Determine the (X, Y) coordinate at the center of the cell enclosing the given text.  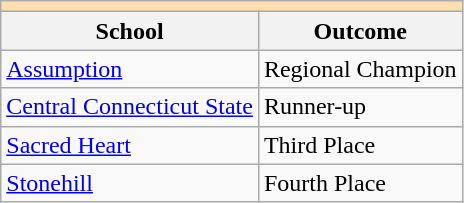
Regional Champion (360, 69)
Sacred Heart (130, 145)
Outcome (360, 31)
School (130, 31)
Central Connecticut State (130, 107)
Fourth Place (360, 183)
Runner-up (360, 107)
Assumption (130, 69)
Stonehill (130, 183)
Third Place (360, 145)
